Determine the (X, Y) coordinate at the center of the cell enclosing the given text.  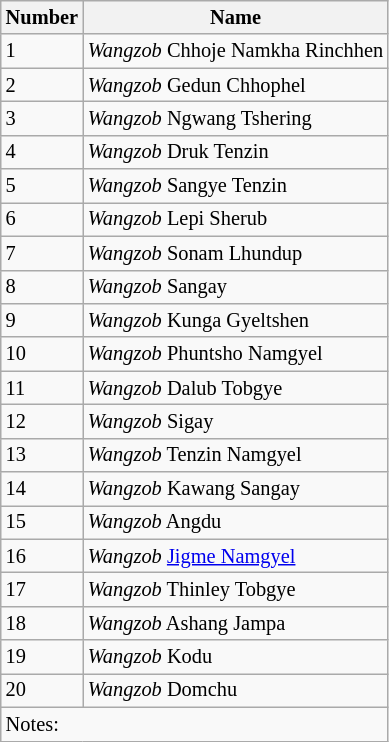
Wangzob Dalub Tobgye (236, 388)
4 (42, 152)
19 (42, 657)
18 (42, 623)
Wangzob Lepi Sherub (236, 219)
8 (42, 287)
Wangzob Sonam Lhundup (236, 253)
Number (42, 17)
15 (42, 522)
11 (42, 388)
Wangzob Kunga Gyeltshen (236, 320)
Wangzob Thinley Tobgye (236, 589)
3 (42, 118)
5 (42, 186)
1 (42, 51)
Wangzob Tenzin Namgyel (236, 455)
Wangzob Sangay (236, 287)
12 (42, 421)
Wangzob Sigay (236, 421)
Name (236, 17)
9 (42, 320)
Notes: (194, 724)
13 (42, 455)
Wangzob Domchu (236, 690)
Wangzob Phuntsho Namgyel (236, 354)
Wangzob Kodu (236, 657)
10 (42, 354)
Wangzob Chhoje Namkha Rinchhen (236, 51)
6 (42, 219)
Wangzob Angdu (236, 522)
Wangzob Kawang Sangay (236, 489)
Wangzob Gedun Chhophel (236, 85)
17 (42, 589)
7 (42, 253)
Wangzob Jigme Namgyel (236, 556)
2 (42, 85)
Wangzob Ngwang Tshering (236, 118)
20 (42, 690)
Wangzob Ashang Jampa (236, 623)
Wangzob Sangye Tenzin (236, 186)
Wangzob Druk Tenzin (236, 152)
16 (42, 556)
14 (42, 489)
